Return the [X, Y] coordinate for the center point of the cell that contains the specified text.  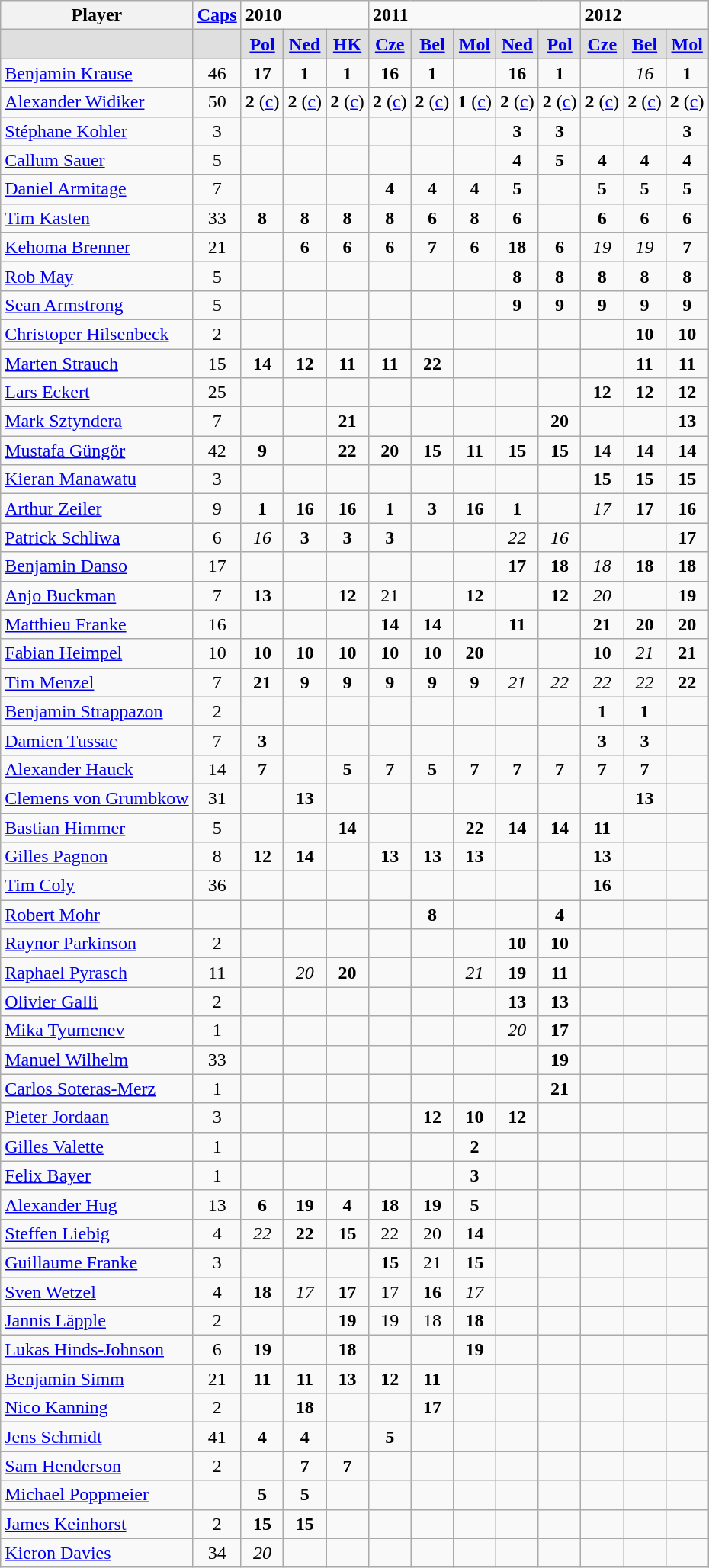
Patrick Schliwa [97, 537]
Alexander Widiker [97, 102]
HK [348, 44]
Clemens von Grumbkow [97, 798]
Lukas Hinds-Johnson [97, 1350]
46 [217, 73]
2010 [305, 15]
36 [217, 886]
Pieter Jordaan [97, 1117]
Kieron Davies [97, 1553]
Benjamin Simm [97, 1379]
Michael Poppmeier [97, 1495]
Bastian Himmer [97, 827]
Benjamin Danso [97, 566]
Carlos Soteras-Merz [97, 1089]
Matthieu Franke [97, 624]
Mika Tyumenev [97, 1031]
Mustafa Güngör [97, 451]
41 [217, 1437]
1 (c) [475, 102]
Kehoma Brenner [97, 247]
Sean Armstrong [97, 305]
25 [217, 393]
Marten Strauch [97, 364]
31 [217, 798]
42 [217, 451]
Sven Wetzel [97, 1292]
Gilles Valette [97, 1146]
Gilles Pagnon [97, 857]
Jens Schmidt [97, 1437]
Alexander Hug [97, 1204]
Daniel Armitage [97, 189]
Felix Bayer [97, 1175]
Arthur Zeiler [97, 508]
Robert Mohr [97, 915]
Rob May [97, 276]
Manuel Wilhelm [97, 1060]
Damien Tussac [97, 740]
Mark Sztyndera [97, 422]
Sam Henderson [97, 1466]
Lars Eckert [97, 393]
Raphael Pyrasch [97, 973]
Caps [217, 15]
Stéphane Kohler [97, 131]
Fabian Heimpel [97, 653]
Tim Kasten [97, 218]
Tim Coly [97, 886]
Alexander Hauck [97, 769]
Callum Sauer [97, 160]
Olivier Galli [97, 1002]
2011 [474, 15]
34 [217, 1553]
50 [217, 102]
Benjamin Strappazon [97, 711]
Christoper Hilsenbeck [97, 334]
Tim Menzel [97, 682]
James Keinhorst [97, 1524]
Benjamin Krause [97, 73]
Kieran Manawatu [97, 479]
Player [97, 15]
Anjo Buckman [97, 595]
Nico Kanning [97, 1408]
Steffen Liebig [97, 1233]
2012 [645, 15]
Raynor Parkinson [97, 944]
Jannis Läpple [97, 1321]
Guillaume Franke [97, 1262]
